Locate the cell with the specified text and output its [X, Y] center coordinate. 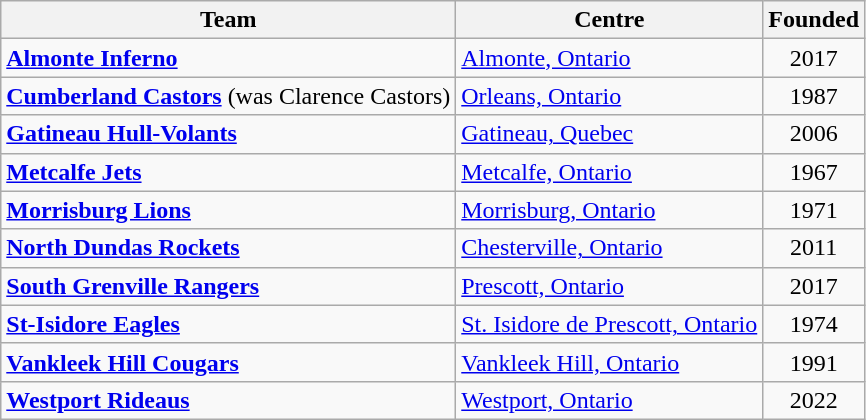
Cumberland Castors (was Clarence Castors) [228, 96]
Orleans, Ontario [610, 96]
Founded [814, 20]
Gatineau, Quebec [610, 134]
1991 [814, 362]
St-Isidore Eagles [228, 324]
Metcalfe Jets [228, 172]
1971 [814, 210]
1967 [814, 172]
Vankleek Hill, Ontario [610, 362]
St. Isidore de Prescott, Ontario [610, 324]
Vankleek Hill Cougars [228, 362]
Morrisburg Lions [228, 210]
1987 [814, 96]
Centre [610, 20]
Gatineau Hull-Volants [228, 134]
Almonte, Ontario [610, 58]
1974 [814, 324]
Westport, Ontario [610, 400]
South Grenville Rangers [228, 286]
Almonte Inferno [228, 58]
Metcalfe, Ontario [610, 172]
2006 [814, 134]
Chesterville, Ontario [610, 248]
North Dundas Rockets [228, 248]
2022 [814, 400]
Westport Rideaus [228, 400]
Morrisburg, Ontario [610, 210]
Team [228, 20]
Prescott, Ontario [610, 286]
2011 [814, 248]
